Return (X, Y) of the center of cell containing provided text 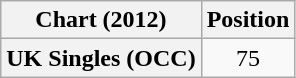
Position (248, 20)
75 (248, 58)
UK Singles (OCC) (101, 58)
Chart (2012) (101, 20)
